Capture the cell that displays the provided text and extract its [X, Y] central coordinate. 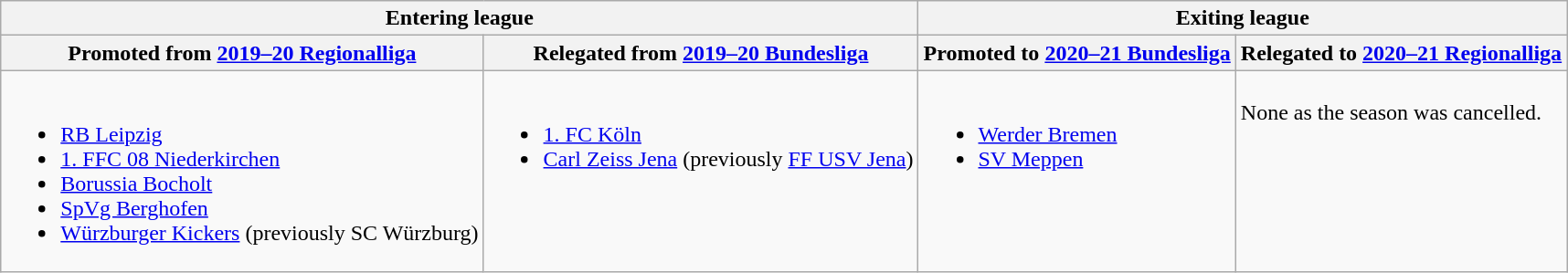
Werder BremenSV Meppen [1076, 172]
1. FC KölnCarl Zeiss Jena (previously FF USV Jena) [701, 172]
Promoted from 2019–20 Regionalliga [242, 53]
Entering league [460, 18]
None as the season was cancelled. [1401, 172]
RB Leipzig1. FFC 08 NiederkirchenBorussia BocholtSpVg BerghofenWürzburger Kickers (previously SC Würzburg) [242, 172]
Relegated from 2019–20 Bundesliga [701, 53]
Relegated to 2020–21 Regionalliga [1401, 53]
Exiting league [1243, 18]
Promoted to 2020–21 Bundesliga [1076, 53]
